Return (x, y) of the center of cell containing provided text 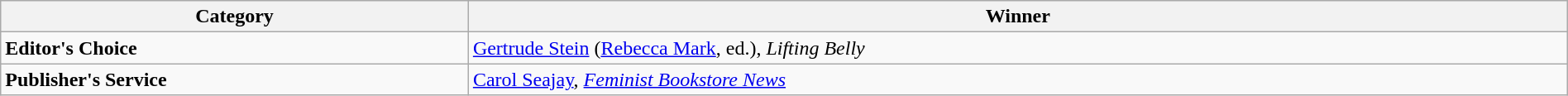
Editor's Choice (235, 48)
Carol Seajay, Feminist Bookstore News (1017, 79)
Publisher's Service (235, 79)
Category (235, 17)
Gertrude Stein (Rebecca Mark, ed.), Lifting Belly (1017, 48)
Winner (1017, 17)
